Detect which cell encompasses the target text, then output its (X, Y) center coordinate. 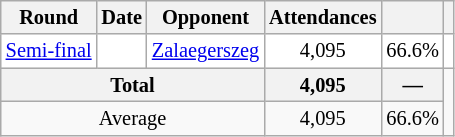
Semi-final (49, 51)
Zalaegerszeg (206, 51)
Attendances (322, 17)
Average (132, 118)
Total (132, 85)
Round (49, 17)
— (412, 85)
Date (121, 17)
Opponent (206, 17)
